Capture the cell that displays the provided text and extract its [x, y] central coordinate. 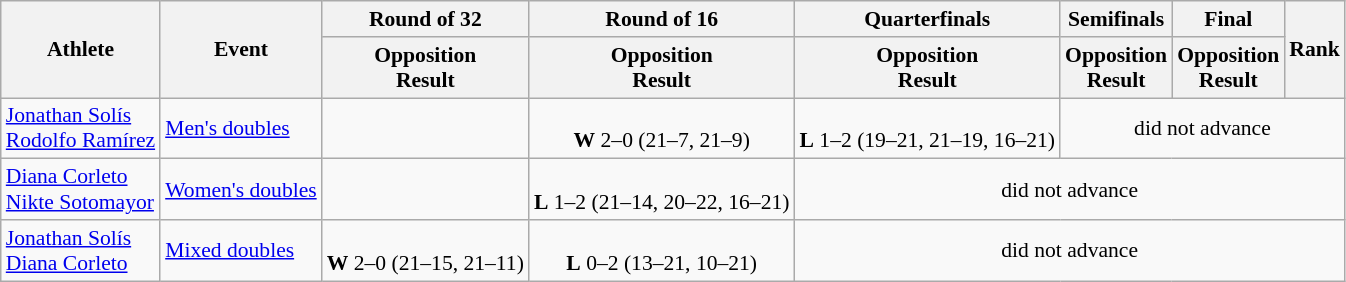
Men's doubles [241, 128]
Round of 16 [662, 19]
Event [241, 50]
Women's doubles [241, 190]
Jonathan SolísDiana Corleto [80, 250]
W 2–0 (21–15, 21–11) [426, 250]
Rank [1314, 50]
W 2–0 (21–7, 21–9) [662, 128]
Athlete [80, 50]
Round of 32 [426, 19]
L 1–2 (21–14, 20–22, 16–21) [662, 190]
L 0–2 (13–21, 10–21) [662, 250]
Diana CorletoNikte Sotomayor [80, 190]
Mixed doubles [241, 250]
Semifinals [1116, 19]
L 1–2 (19–21, 21–19, 16–21) [927, 128]
Jonathan SolísRodolfo Ramírez [80, 128]
Final [1228, 19]
Quarterfinals [927, 19]
